Extract the (x, y) coordinate from the center of the cell holding the provided text.  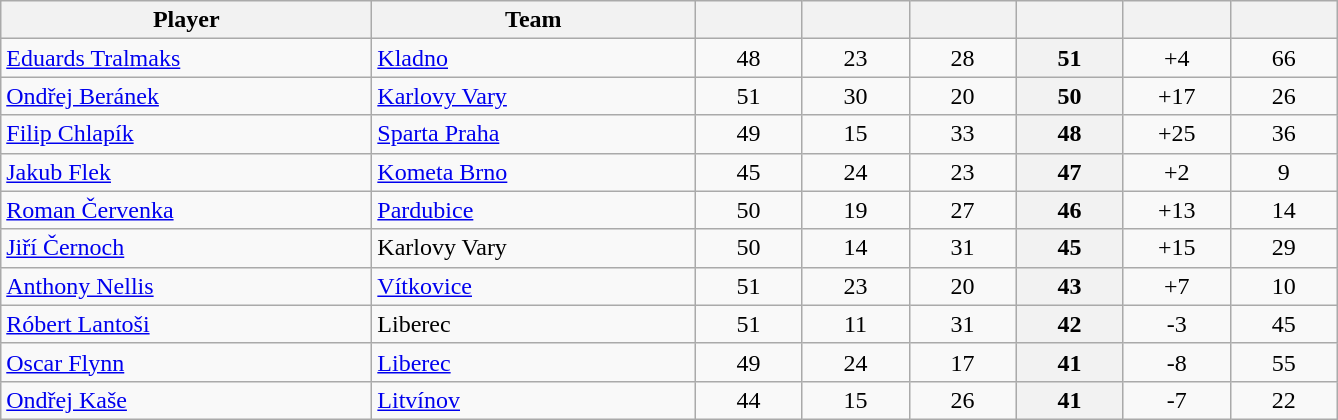
-3 (1176, 324)
27 (962, 210)
Litvínov (534, 400)
Filip Chlapík (186, 134)
47 (1070, 172)
+7 (1176, 286)
-7 (1176, 400)
Ondřej Kaše (186, 400)
Eduards Tralmaks (186, 58)
42 (1070, 324)
46 (1070, 210)
+25 (1176, 134)
Ondřej Beránek (186, 96)
66 (1284, 58)
44 (748, 400)
-8 (1176, 362)
Jakub Flek (186, 172)
Anthony Nellis (186, 286)
28 (962, 58)
43 (1070, 286)
22 (1284, 400)
9 (1284, 172)
Kladno (534, 58)
Vítkovice (534, 286)
30 (856, 96)
19 (856, 210)
Jiří Černoch (186, 248)
+17 (1176, 96)
+13 (1176, 210)
+2 (1176, 172)
+4 (1176, 58)
55 (1284, 362)
Roman Červenka (186, 210)
Róbert Lantoši (186, 324)
Pardubice (534, 210)
Team (534, 20)
10 (1284, 286)
17 (962, 362)
Oscar Flynn (186, 362)
+15 (1176, 248)
36 (1284, 134)
29 (1284, 248)
Sparta Praha (534, 134)
Player (186, 20)
33 (962, 134)
Kometa Brno (534, 172)
11 (856, 324)
